Detect which cell encompasses the target text, then output its [x, y] center coordinate. 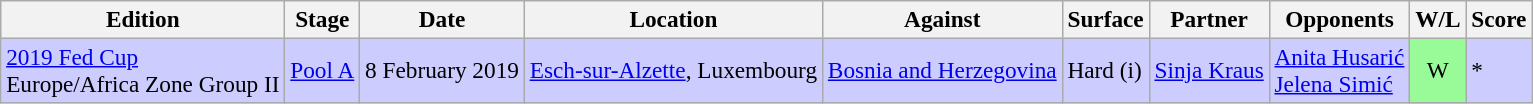
Anita Husarić Jelena Simić [1340, 70]
W/L [1438, 19]
Against [942, 19]
Edition [143, 19]
Hard (i) [1106, 70]
Stage [322, 19]
Score [1499, 19]
Esch-sur-Alzette, Luxembourg [673, 70]
W [1438, 70]
Surface [1106, 19]
Partner [1209, 19]
Date [442, 19]
2019 Fed Cup Europe/Africa Zone Group II [143, 70]
8 February 2019 [442, 70]
Location [673, 19]
* [1499, 70]
Sinja Kraus [1209, 70]
Pool A [322, 70]
Opponents [1340, 19]
Bosnia and Herzegovina [942, 70]
